Scan for the cell matching the given text and deliver its (x, y) coordinate at center. 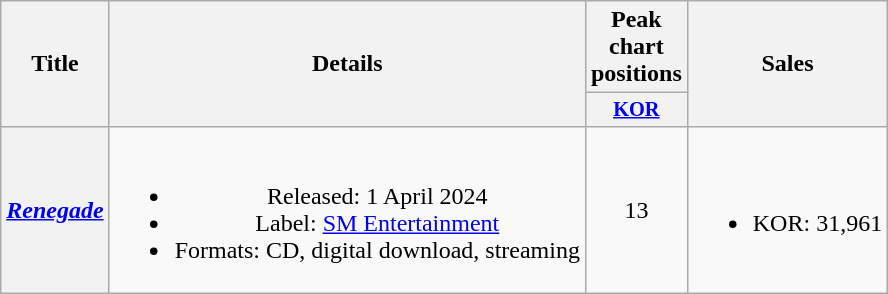
KOR: 31,961 (787, 210)
Peak chart positions (636, 47)
Details (347, 64)
Sales (787, 64)
13 (636, 210)
KOR (636, 110)
Renegade (55, 210)
Released: 1 April 2024Label: SM EntertainmentFormats: CD, digital download, streaming (347, 210)
Title (55, 64)
